From the cell containing the given text, extract its center point as (X, Y) coordinate. 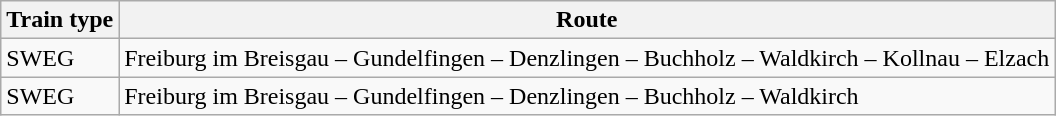
Freiburg im Breisgau – Gundelfingen – Denzlingen – Buchholz – Waldkirch (587, 96)
Train type (60, 20)
Freiburg im Breisgau – Gundelfingen – Denzlingen – Buchholz – Waldkirch – Kollnau – Elzach (587, 58)
Route (587, 20)
